Pinpoint the cell where the given text exists, returning its (x, y) midpoint coordinate. 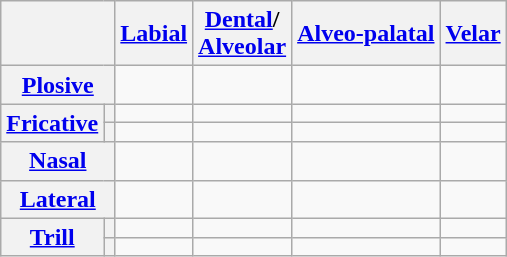
Labial (154, 34)
Dental/Alveolar (242, 34)
Nasal (58, 161)
Trill (52, 237)
Alveo-palatal (366, 34)
Velar (473, 34)
Lateral (58, 199)
Fricative (52, 123)
Plosive (58, 85)
